Capture the cell that displays the provided text and extract its (X, Y) central coordinate. 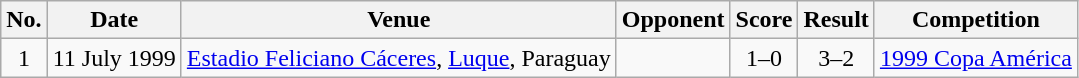
1999 Copa América (976, 58)
Opponent (673, 20)
No. (24, 20)
11 July 1999 (114, 58)
1–0 (764, 58)
Date (114, 20)
Estadio Feliciano Cáceres, Luque, Paraguay (398, 58)
1 (24, 58)
3–2 (836, 58)
Result (836, 20)
Venue (398, 20)
Score (764, 20)
Competition (976, 20)
